Determine the [X, Y] coordinate at the center of the cell enclosing the given text.  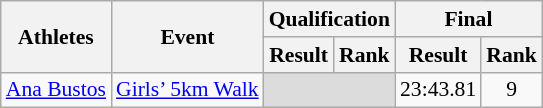
Ana Bustos [56, 90]
9 [512, 90]
Athletes [56, 36]
Event [188, 36]
Qualification [330, 19]
23:43.81 [438, 90]
Girls’ 5km Walk [188, 90]
Final [468, 19]
